For the text-containing cell, return its midpoint in (x, y) coordinate format. 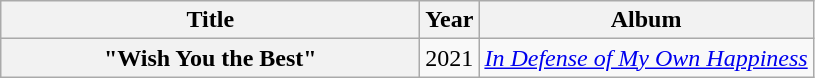
Album (646, 20)
2021 (450, 58)
Title (210, 20)
"Wish You the Best" (210, 58)
In Defense of My Own Happiness (646, 58)
Year (450, 20)
